Return [x, y] of the center of cell containing provided text 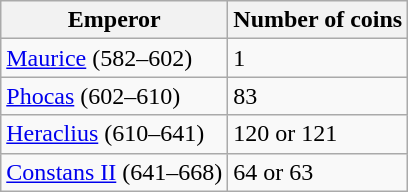
120 or 121 [318, 134]
Heraclius (610–641) [114, 134]
Maurice (582–602) [114, 58]
83 [318, 96]
Number of coins [318, 20]
1 [318, 58]
64 or 63 [318, 172]
Emperor [114, 20]
Phocas (602–610) [114, 96]
Constans II (641–668) [114, 172]
